Identify which cell holds the provided text, then report its (X, Y) central coordinate. 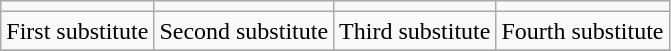
Fourth substitute (582, 31)
First substitute (78, 31)
Second substitute (244, 31)
Third substitute (415, 31)
